Detect which cell encompasses the target text, then output its [X, Y] center coordinate. 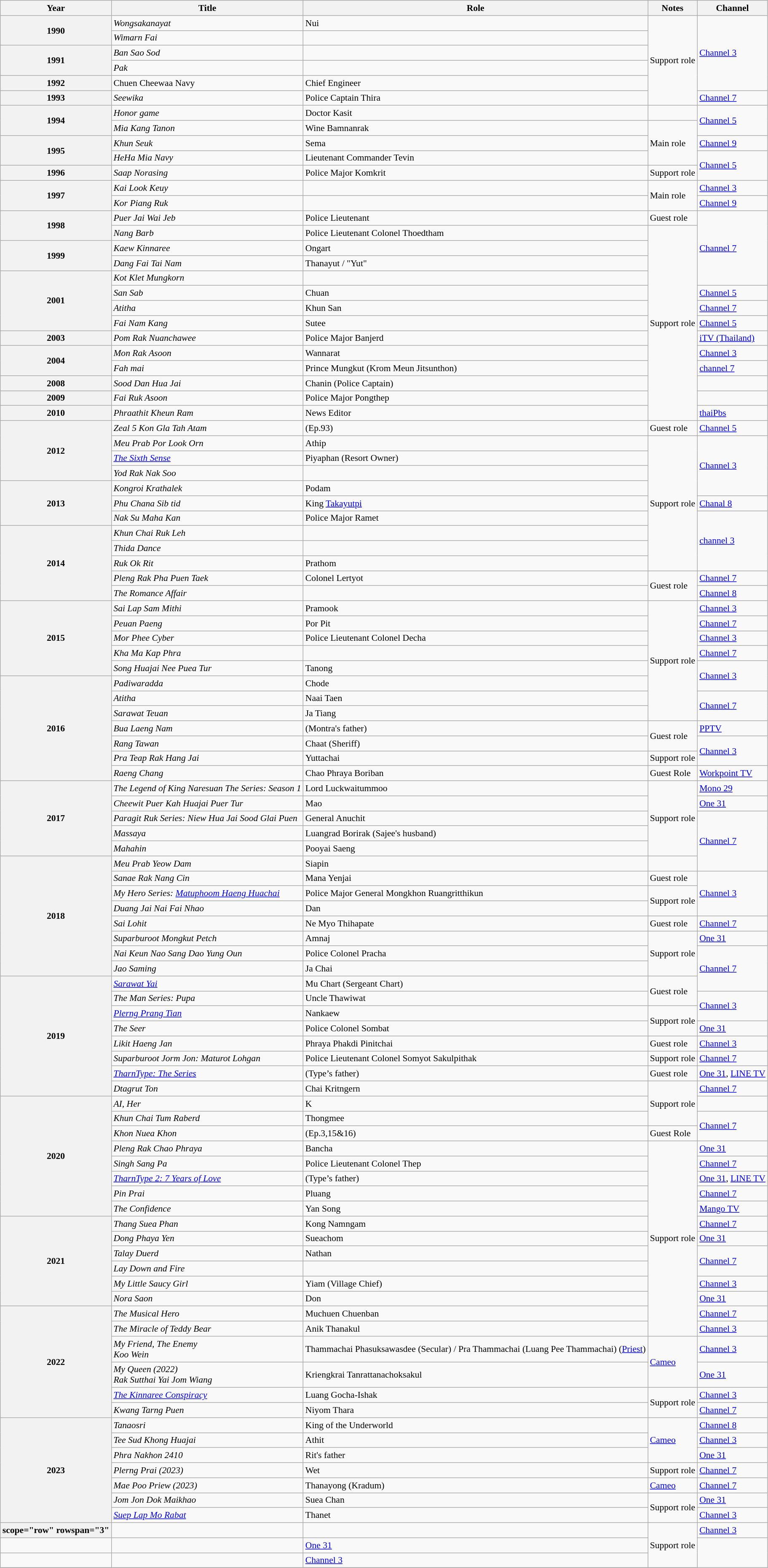
Mia Kang Tanon [207, 128]
Nang Barb [207, 233]
AI, Her [207, 1104]
Channel [732, 8]
Zeal 5 Kon Gla Tah Atam [207, 428]
Tanaosri [207, 1425]
Bancha [476, 1149]
Don [476, 1299]
Mahahin [207, 848]
Khun Seuk [207, 143]
Yan Song [476, 1209]
2018 [56, 916]
Lay Down and Fire [207, 1269]
Rit's father [476, 1456]
Chief Engineer [476, 83]
Police Lieutenant Colonel Thep [476, 1164]
Pluang [476, 1194]
Dong Phaya Yen [207, 1239]
Sanae Rak Nang Cin [207, 878]
General Anuchit [476, 819]
Honor game [207, 113]
Police Colonel Pracha [476, 954]
Athip [476, 443]
Suparburoot Mongkut Petch [207, 939]
Siapin [476, 864]
Chai Kritngern [476, 1089]
Thida Dance [207, 549]
Athit [476, 1440]
Kai Look Keuy [207, 188]
Colonel Lertyot [476, 578]
Niyom Thara [476, 1410]
Ongart [476, 248]
Cheewit Puer Kah Huajai Puer Tur [207, 803]
Fah mai [207, 368]
2015 [56, 638]
Police Major Pongthep [476, 398]
Thanet [476, 1515]
Anik Thanakul [476, 1329]
Mana Yenjai [476, 878]
Bua Laeng Nam [207, 728]
Jom Jon Dok Maikhao [207, 1500]
Wimarn Fai [207, 38]
2004 [56, 361]
Talay Duerd [207, 1254]
Suea Chan [476, 1500]
San Sab [207, 293]
2001 [56, 300]
2016 [56, 728]
Doctor Kasit [476, 113]
2023 [56, 1470]
Police Lieutenant [476, 218]
Kha Ma Kap Phra [207, 653]
1997 [56, 195]
1994 [56, 120]
Kot Klet Mungkorn [207, 278]
1993 [56, 98]
Plerng Prang Tian [207, 1014]
Chaat (Sheriff) [476, 744]
Police Lieutenant Colonel Somyot Sakulpithak [476, 1059]
1995 [56, 151]
Police Colonel Sombat [476, 1029]
Pra Teap Rak Hang Jai [207, 758]
1996 [56, 173]
News Editor [476, 413]
Pak [207, 68]
Thanayong (Kradum) [476, 1485]
The Miracle of Teddy Bear [207, 1329]
The Musical Hero [207, 1314]
Ne Myo Thihapate [476, 923]
2010 [56, 413]
My Queen (2022) Rak Sutthai Yai Jom Wiang [207, 1375]
Police Major Banjerd [476, 338]
thaiPbs [732, 413]
Khon Nuea Khon [207, 1134]
Thang Suea Phan [207, 1224]
Nui [476, 23]
1999 [56, 255]
Chuen Cheewaa Navy [207, 83]
TharnType 2: 7 Years of Love [207, 1179]
Sood Dan Hua Jai [207, 383]
Wongsakanayat [207, 23]
Khun San [476, 308]
1990 [56, 30]
Fai Ruk Asoon [207, 398]
Nai Keun Nao Sang Dao Yung Oun [207, 954]
Muchuen Chuenban [476, 1314]
Year [56, 8]
2012 [56, 451]
Tanong [476, 669]
Tee Sud Khong Huajai [207, 1440]
Paragit Ruk Series: Niew Hua Jai Sood Glai Puen [207, 819]
channel 3 [732, 541]
1991 [56, 61]
2020 [56, 1156]
The Legend of King Naresuan The Series: Season 1 [207, 789]
(Ep.93) [476, 428]
Saap Norasing [207, 173]
Sarawat Teuan [207, 714]
Chode [476, 683]
2008 [56, 383]
Por Pit [476, 623]
Role [476, 8]
Title [207, 8]
Mu Chart (Sergeant Chart) [476, 984]
Wannarat [476, 353]
Police Major General Mongkhon Ruangritthikun [476, 894]
The Romance Affair [207, 594]
PPTV [732, 728]
Raeng Chang [207, 773]
Mon Rak Asoon [207, 353]
Pleng Rak Chao Phraya [207, 1149]
Pooyai Saeng [476, 848]
1998 [56, 226]
My Friend, The Enemy Koo Wein [207, 1349]
Padiwaradda [207, 683]
Chanal 8 [732, 503]
Luang Gocha-Ishak [476, 1395]
Puer Jai Wai Jeb [207, 218]
2003 [56, 338]
Kaew Kinnaree [207, 248]
Mango TV [732, 1209]
King Takayutpi [476, 503]
Meu Prab Por Look Orn [207, 443]
Nankaew [476, 1014]
My Little Saucy Girl [207, 1284]
Amnaj [476, 939]
Kwang Tarng Puen [207, 1410]
2009 [56, 398]
Piyaphan (Resort Owner) [476, 458]
Notes [672, 8]
Uncle Thawiwat [476, 998]
Phraathit Kheun Ram [207, 413]
Police Lieutenant Colonel Thoedtham [476, 233]
Khun Chai Ruk Leh [207, 533]
Yod Rak Nak Soo [207, 474]
TharnType: The Series [207, 1074]
Meu Prab Yeow Dam [207, 864]
The Kinnaree Conspiracy [207, 1395]
Sai Lohit [207, 923]
2013 [56, 503]
Pin Prai [207, 1194]
Police Lieutenant Colonel Decha [476, 638]
Nathan [476, 1254]
Suep Lap Mo Rabat [207, 1515]
(Montra's father) [476, 728]
2022 [56, 1362]
Peuan Paeng [207, 623]
2021 [56, 1261]
Thongmee [476, 1118]
Mae Poo Priew (2023) [207, 1485]
Phu Chana Sib tid [207, 503]
Ruk Ok Rit [207, 563]
Ja Tiang [476, 714]
Luangrad Borirak (Sajee's husband) [476, 834]
Sueachom [476, 1239]
The Confidence [207, 1209]
The Man Series: Pupa [207, 998]
Police Major Ramet [476, 518]
Chuan [476, 293]
Kor Piang Ruk [207, 203]
channel 7 [732, 368]
Fai Nam Kang [207, 323]
Massaya [207, 834]
Dan [476, 909]
Yiam (Village Chief) [476, 1284]
Mono 29 [732, 789]
Jao Saming [207, 969]
Kong Namngam [476, 1224]
Sai Lap Sam Mithi [207, 608]
Podam [476, 488]
Duang Jai Nai Fai Nhao [207, 909]
(Ep.3,15&16) [476, 1134]
Prathom [476, 563]
Lord Luckwaitummoo [476, 789]
My Hero Series: Matuphoom Haeng Huachai [207, 894]
Likit Haeng Jan [207, 1044]
Pramook [476, 608]
K [476, 1104]
Seewika [207, 98]
Dtagrut Ton [207, 1089]
Ja Chai [476, 969]
HeHa Mia Navy [207, 158]
Khun Chai Tum Raberd [207, 1118]
Ban Sao Sod [207, 53]
Sarawat Yai [207, 984]
Chao Phraya Boriban [476, 773]
Suparburoot Jorm Jon: Maturot Lohgan [207, 1059]
Wet [476, 1470]
The Seer [207, 1029]
Rang Tawan [207, 744]
Phra Nakhon 2410 [207, 1456]
Prince Mungkut (Krom Meun Jitsunthon) [476, 368]
Pleng Rak Pha Puen Taek [207, 578]
Thammachai Phasuksawasdee (Secular) / Pra Thammachai (Luang Pee Thammachai) (Priest) [476, 1349]
Lieutenant Commander Tevin [476, 158]
Song Huajai Nee Puea Tur [207, 669]
Kriengkrai Tanrattanachoksakul [476, 1375]
Dang Fai Tai Nam [207, 263]
Nak Su Maha Kan [207, 518]
Thanayut / "Yut" [476, 263]
Mor Phee Cyber [207, 638]
Sutee [476, 323]
Kongroi Krathalek [207, 488]
Chanin (Police Captain) [476, 383]
Phraya Phakdi Pinitchai [476, 1044]
Nora Saon [207, 1299]
Sema [476, 143]
Police Major Komkrit [476, 173]
scope="row" rowspan="3" [56, 1531]
Mao [476, 803]
2019 [56, 1036]
2014 [56, 563]
2017 [56, 819]
The Sixth Sense [207, 458]
King of the Underworld [476, 1425]
iTV (Thailand) [732, 338]
Police Captain Thira [476, 98]
Wine Bamnanrak [476, 128]
Yuttachai [476, 758]
Naai Taen [476, 698]
Plerng Prai (2023) [207, 1470]
Workpoint TV [732, 773]
Pom Rak Nuanchawee [207, 338]
1992 [56, 83]
Singh Sang Pa [207, 1164]
